Capture the cell that displays the provided text and extract its (x, y) central coordinate. 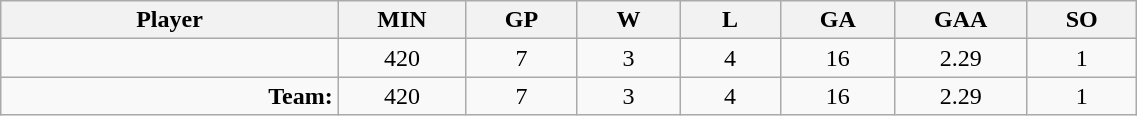
W (628, 20)
GA (838, 20)
MIN (402, 20)
GP (522, 20)
L (730, 20)
SO (1081, 20)
Player (170, 20)
GAA (961, 20)
Team: (170, 96)
